Extract the [X, Y] coordinate from the center of the cell holding the provided text.  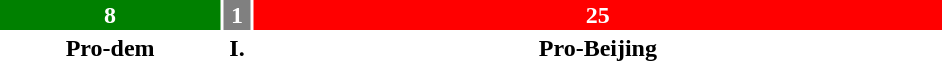
25 [598, 15]
1 [237, 15]
8 [110, 15]
